Capture the cell that displays the provided text and extract its [x, y] central coordinate. 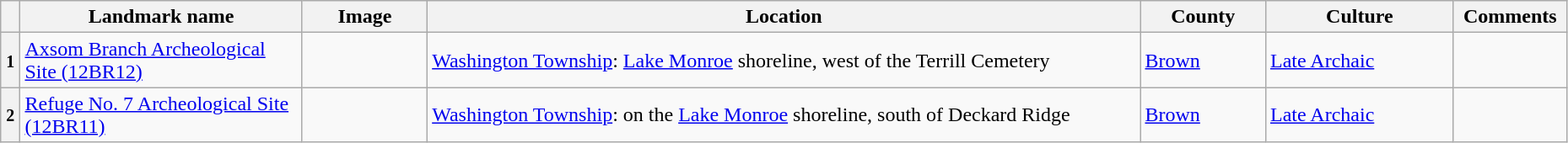
1 [10, 61]
2 [10, 114]
County [1203, 17]
Washington Township: Lake Monroe shoreline, west of the Terrill Cemetery [784, 61]
Landmark name [161, 17]
Axsom Branch Archeological Site (12BR12) [161, 61]
Location [784, 17]
Refuge No. 7 Archeological Site (12BR11) [161, 114]
Culture [1360, 17]
Image [364, 17]
Comments [1510, 17]
Washington Township: on the Lake Monroe shoreline, south of Deckard Ridge [784, 114]
